Capture the cell that displays the provided text and extract its [X, Y] central coordinate. 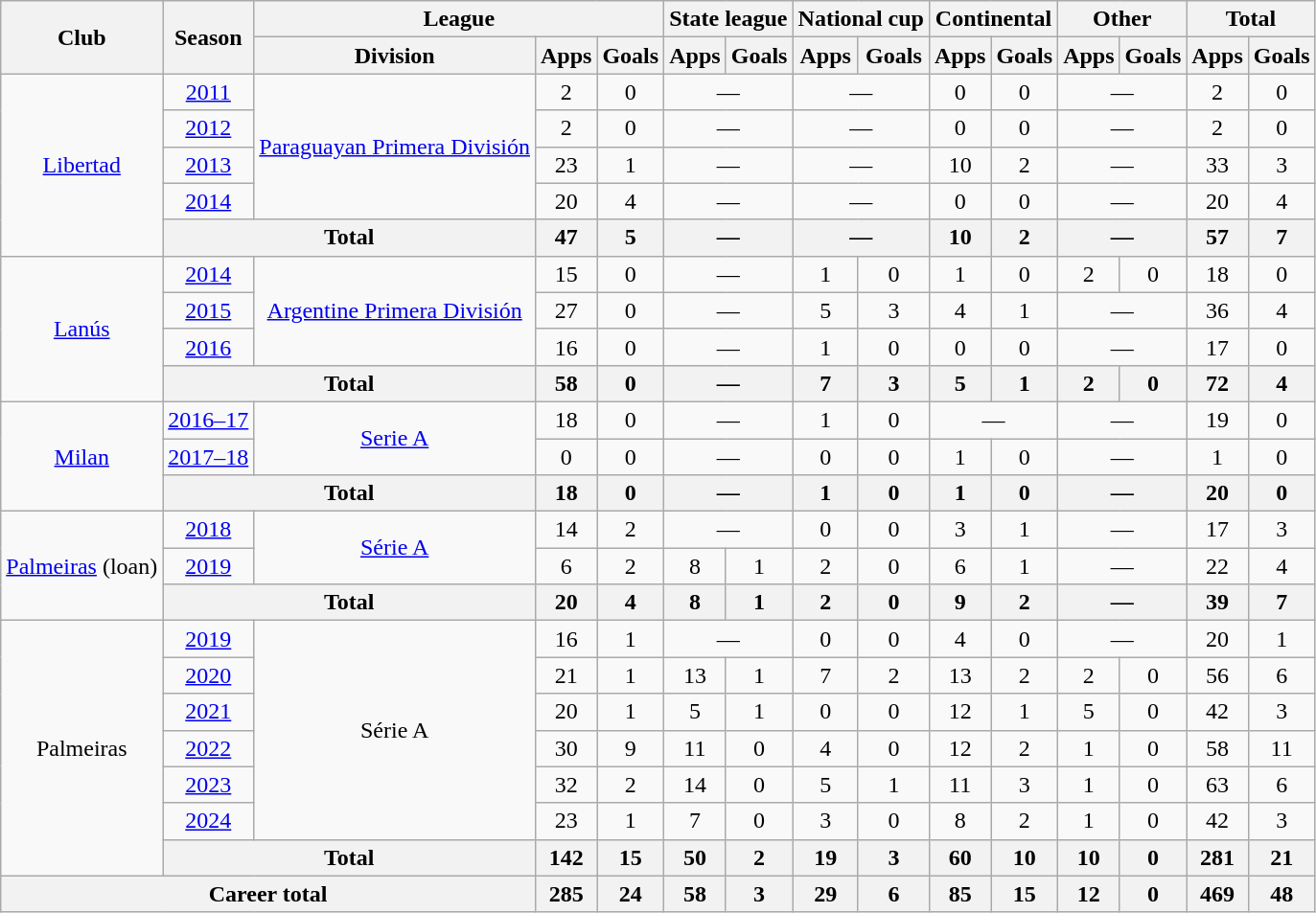
56 [1217, 675]
Division [395, 56]
Career total [268, 894]
Club [82, 37]
22 [1217, 566]
50 [695, 857]
33 [1217, 165]
285 [566, 894]
Palmeiras (loan) [82, 566]
2012 [209, 128]
2016 [209, 347]
Other [1122, 19]
Lanús [82, 329]
2015 [209, 310]
60 [959, 857]
2017–18 [209, 457]
29 [825, 894]
2020 [209, 675]
32 [566, 785]
39 [1217, 603]
30 [566, 748]
48 [1281, 894]
League [459, 19]
Serie A [395, 438]
469 [1217, 894]
Season [209, 37]
Milan [82, 456]
Argentine Primera División [395, 310]
2024 [209, 821]
2022 [209, 748]
2018 [209, 530]
Continental [993, 19]
57 [1217, 238]
36 [1217, 310]
281 [1217, 857]
142 [566, 857]
National cup [861, 19]
2016–17 [209, 420]
72 [1217, 383]
63 [1217, 785]
27 [566, 310]
2011 [209, 92]
2021 [209, 712]
85 [959, 894]
State league [728, 19]
Paraguayan Primera División [395, 147]
2023 [209, 785]
2013 [209, 165]
47 [566, 238]
24 [631, 894]
Palmeiras [82, 748]
Libertad [82, 165]
